Find where the given text appears and provide that cell's center as (X, Y) coordinate. 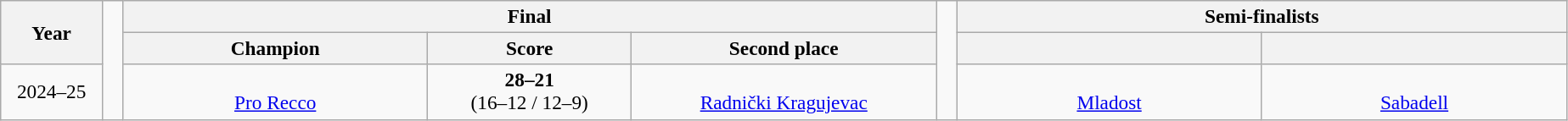
Sabadell (1414, 91)
Score (530, 48)
Final (529, 16)
Champion (275, 48)
Second place (784, 48)
Semi-finalists (1262, 16)
Year (52, 32)
Pro Recco (275, 91)
Radnički Kragujevac (784, 91)
28–21 (16–12 / 12–9) (530, 91)
Mladost (1109, 91)
2024–25 (52, 91)
